Return (x, y) of the center of cell containing provided text 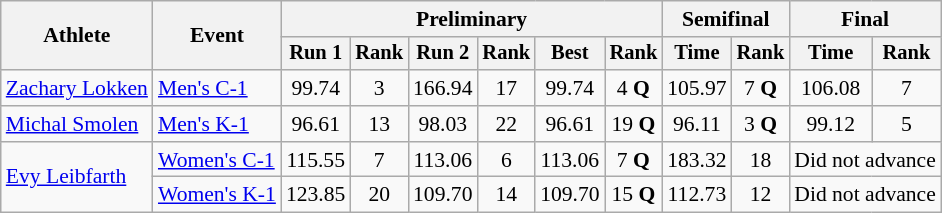
Semifinal (726, 19)
Women's C-1 (217, 160)
Preliminary (472, 19)
20 (379, 195)
Best (570, 54)
Men's C-1 (217, 88)
105.97 (696, 88)
4 Q (634, 88)
Final (865, 19)
19 Q (634, 124)
96.11 (696, 124)
Michal Smolen (77, 124)
6 (506, 160)
17 (506, 88)
98.03 (442, 124)
123.85 (316, 195)
183.32 (696, 160)
106.08 (830, 88)
3 Q (761, 124)
13 (379, 124)
Zachary Lokken (77, 88)
112.73 (696, 195)
Evy Leibfarth (77, 178)
Women's K-1 (217, 195)
99.12 (830, 124)
166.94 (442, 88)
12 (761, 195)
115.55 (316, 160)
18 (761, 160)
Run 2 (442, 54)
5 (906, 124)
14 (506, 195)
Athlete (77, 36)
Men's K-1 (217, 124)
22 (506, 124)
3 (379, 88)
Run 1 (316, 54)
Event (217, 36)
15 Q (634, 195)
